Capture the cell that displays the provided text and extract its [X, Y] central coordinate. 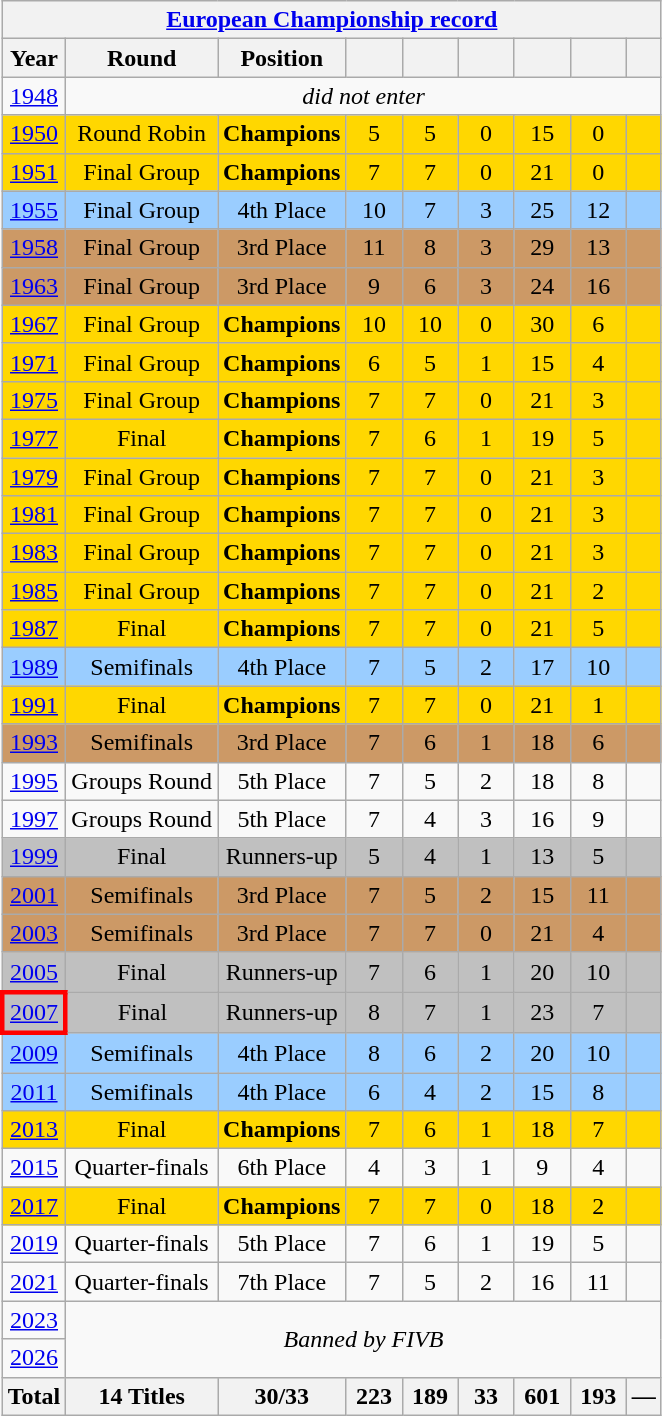
601 [542, 1396]
2007 [34, 1012]
223 [374, 1396]
14 Titles [142, 1396]
1999 [34, 857]
189 [430, 1396]
1963 [34, 286]
1975 [34, 400]
1983 [34, 553]
1955 [34, 210]
1951 [34, 172]
Round [142, 58]
1958 [34, 248]
2011 [34, 1091]
33 [486, 1396]
30/33 [282, 1396]
1948 [34, 96]
Round Robin [142, 134]
24 [542, 286]
2013 [34, 1130]
Banned by FIVB [364, 1339]
Year [34, 58]
2009 [34, 1053]
2003 [34, 933]
12 [598, 210]
2019 [34, 1244]
1987 [34, 629]
1997 [34, 819]
1977 [34, 438]
1967 [34, 324]
Position [282, 58]
193 [598, 1396]
1989 [34, 667]
2023 [34, 1320]
7th Place [282, 1282]
23 [542, 1012]
2001 [34, 895]
2026 [34, 1358]
1985 [34, 591]
1950 [34, 134]
1979 [34, 477]
2015 [34, 1168]
30 [542, 324]
29 [542, 248]
Total [34, 1396]
2021 [34, 1282]
1981 [34, 515]
1971 [34, 362]
1991 [34, 705]
did not enter [364, 96]
— [644, 1396]
European Championship record [332, 20]
17 [542, 667]
1995 [34, 781]
6th Place [282, 1168]
1993 [34, 743]
25 [542, 210]
2017 [34, 1206]
2005 [34, 972]
